Pinpoint the cell where the given text exists, returning its [X, Y] midpoint coordinate. 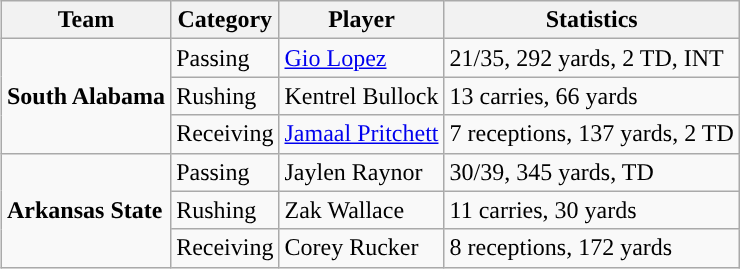
Category [225, 20]
11 carries, 30 yards [592, 210]
Player [362, 20]
7 receptions, 137 yards, 2 TD [592, 134]
Statistics [592, 20]
Jamaal Pritchett [362, 134]
Arkansas State [86, 210]
Corey Rucker [362, 248]
Zak Wallace [362, 210]
30/39, 345 yards, TD [592, 172]
Jaylen Raynor [362, 172]
13 carries, 66 yards [592, 96]
Gio Lopez [362, 58]
Team [86, 20]
8 receptions, 172 yards [592, 248]
Kentrel Bullock [362, 96]
South Alabama [86, 96]
21/35, 292 yards, 2 TD, INT [592, 58]
